Find where the given text appears and provide that cell's center as [X, Y] coordinate. 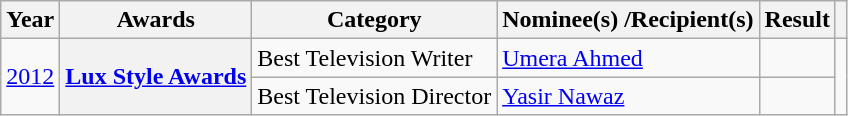
2012 [30, 77]
Result [797, 20]
Nominee(s) /Recipient(s) [628, 20]
Best Television Director [374, 96]
Awards [156, 20]
Yasir Nawaz [628, 96]
Lux Style Awards [156, 77]
Category [374, 20]
Best Television Writer [374, 58]
Year [30, 20]
Umera Ahmed [628, 58]
